Scan for the cell matching the given text and deliver its [X, Y] coordinate at center. 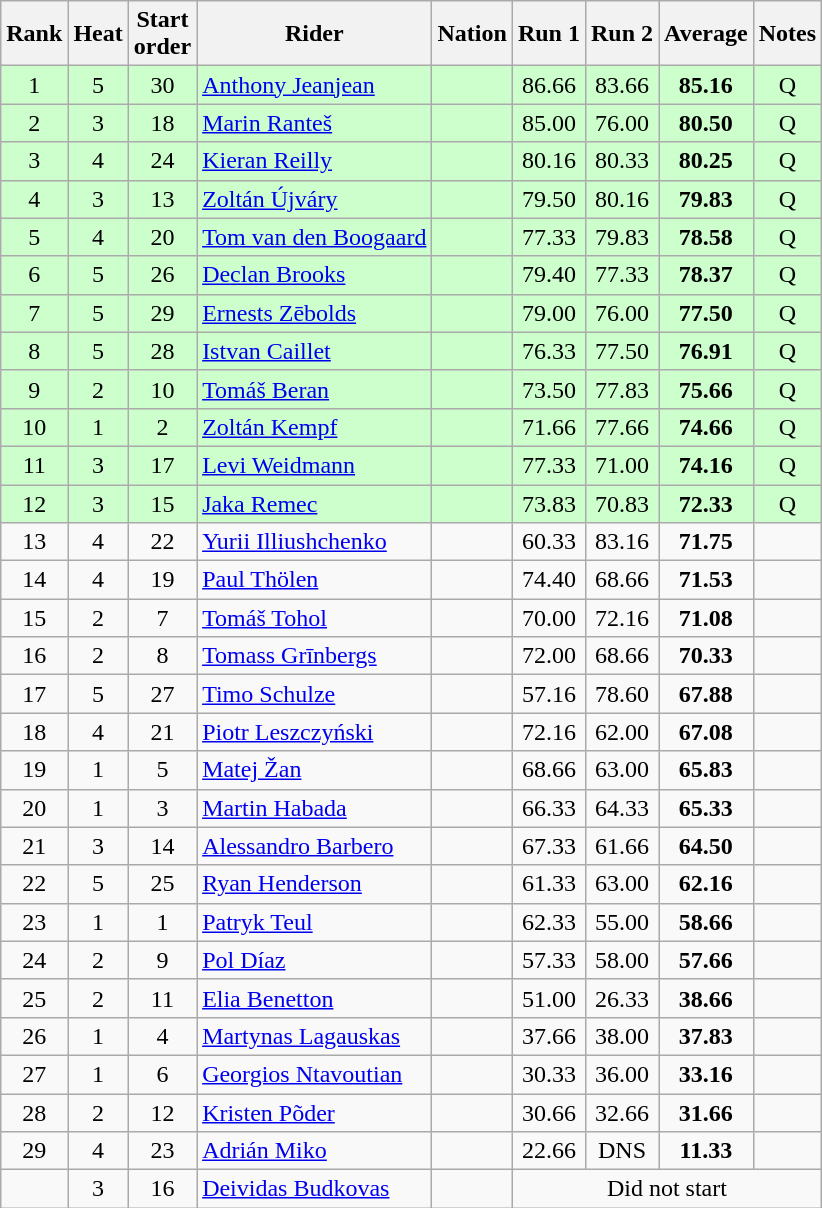
64.33 [622, 808]
80.50 [706, 123]
70.00 [548, 618]
76.91 [706, 351]
61.33 [548, 884]
80.25 [706, 161]
71.53 [706, 580]
86.66 [548, 85]
55.00 [622, 922]
62.00 [622, 732]
Tom van den Boogaard [314, 237]
57.66 [706, 960]
67.88 [706, 694]
79.40 [548, 275]
Heat [98, 34]
65.83 [706, 770]
Martin Habada [314, 808]
30 [162, 85]
Levi Weidmann [314, 465]
Pol Díaz [314, 960]
78.58 [706, 237]
73.50 [548, 389]
71.08 [706, 618]
Ryan Henderson [314, 884]
Deividas Budkovas [314, 1189]
37.66 [548, 1036]
67.08 [706, 732]
79.50 [548, 199]
Notes [787, 34]
Timo Schulze [314, 694]
Istvan Caillet [314, 351]
Declan Brooks [314, 275]
51.00 [548, 998]
Run 1 [548, 34]
58.66 [706, 922]
33.16 [706, 1074]
Jaka Remec [314, 503]
85.00 [548, 123]
77.83 [622, 389]
37.83 [706, 1036]
Did not start [666, 1189]
36.00 [622, 1074]
Adrián Miko [314, 1151]
30.66 [548, 1113]
75.66 [706, 389]
67.33 [548, 846]
80.33 [622, 161]
30.33 [548, 1074]
78.60 [622, 694]
70.33 [706, 656]
Startorder [162, 34]
72.33 [706, 503]
Kristen Põder [314, 1113]
Marin Ranteš [314, 123]
71.00 [622, 465]
Piotr Leszczyński [314, 732]
38.00 [622, 1036]
Matej Žan [314, 770]
74.66 [706, 427]
Run 2 [622, 34]
Anthony Jeanjean [314, 85]
Ernests Zēbolds [314, 313]
Zoltán Kempf [314, 427]
Tomass Grīnbergs [314, 656]
71.66 [548, 427]
72.00 [548, 656]
DNS [622, 1151]
85.16 [706, 85]
Average [706, 34]
Rank [34, 34]
38.66 [706, 998]
Martynas Lagauskas [314, 1036]
70.83 [622, 503]
62.33 [548, 922]
Georgios Ntavoutian [314, 1074]
57.16 [548, 694]
11.33 [706, 1151]
26.33 [622, 998]
31.66 [706, 1113]
83.16 [622, 542]
76.33 [548, 351]
60.33 [548, 542]
58.00 [622, 960]
78.37 [706, 275]
Nation [472, 34]
Alessandro Barbero [314, 846]
Elia Benetton [314, 998]
65.33 [706, 808]
Tomáš Tohol [314, 618]
79.00 [548, 313]
66.33 [548, 808]
83.66 [622, 85]
57.33 [548, 960]
Rider [314, 34]
Yurii Illiushchenko [314, 542]
Paul Thölen [314, 580]
71.75 [706, 542]
77.66 [622, 427]
22.66 [548, 1151]
73.83 [548, 503]
Patryk Teul [314, 922]
Kieran Reilly [314, 161]
61.66 [622, 846]
64.50 [706, 846]
Tomáš Beran [314, 389]
62.16 [706, 884]
74.40 [548, 580]
Zoltán Újváry [314, 199]
74.16 [706, 465]
32.66 [622, 1113]
